Capture the cell that displays the provided text and extract its (X, Y) central coordinate. 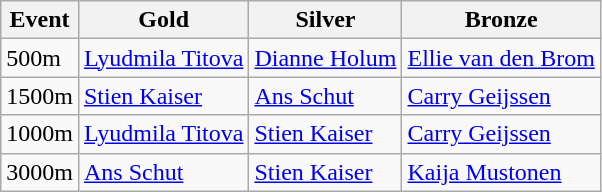
3000m (40, 172)
1000m (40, 134)
Event (40, 20)
500m (40, 58)
Kaija Mustonen (501, 172)
Dianne Holum (326, 58)
Bronze (501, 20)
Ellie van den Brom (501, 58)
Silver (326, 20)
Gold (163, 20)
1500m (40, 96)
